Identify which cell holds the provided text, then report its [X, Y] central coordinate. 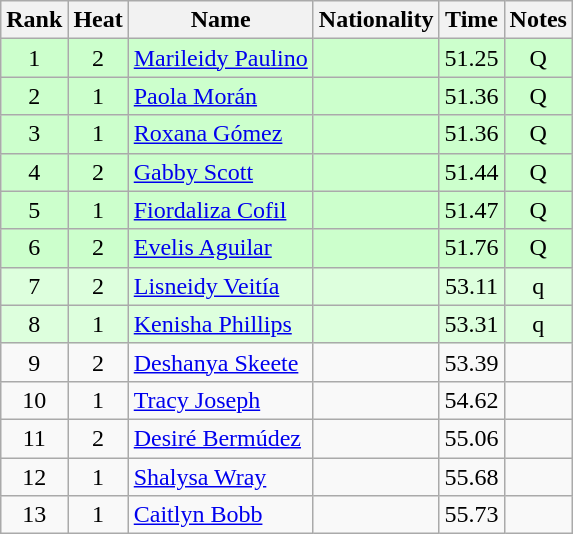
Fiordaliza Cofil [220, 210]
51.25 [472, 58]
11 [34, 438]
Notes [538, 20]
Rank [34, 20]
54.62 [472, 400]
Kenisha Phillips [220, 324]
12 [34, 477]
53.31 [472, 324]
4 [34, 172]
Evelis Aguilar [220, 248]
Gabby Scott [220, 172]
13 [34, 515]
6 [34, 248]
51.76 [472, 248]
10 [34, 400]
9 [34, 362]
55.06 [472, 438]
Heat [98, 20]
53.11 [472, 286]
Marileidy Paulino [220, 58]
Time [472, 20]
Tracy Joseph [220, 400]
Deshanya Skeete [220, 362]
Paola Morán [220, 96]
53.39 [472, 362]
Desiré Bermúdez [220, 438]
Nationality [376, 20]
51.44 [472, 172]
3 [34, 134]
55.68 [472, 477]
Name [220, 20]
7 [34, 286]
51.47 [472, 210]
Shalysa Wray [220, 477]
55.73 [472, 515]
5 [34, 210]
8 [34, 324]
Roxana Gómez [220, 134]
Lisneidy Veitía [220, 286]
Caitlyn Bobb [220, 515]
